From the cell containing the given text, extract its center point as [x, y] coordinate. 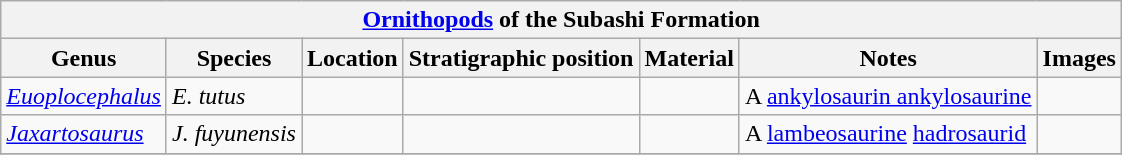
Material [689, 58]
Ornithopods of the Subashi Formation [562, 20]
A ankylosaurin ankylosaurine [888, 96]
Euoplocephalus [84, 96]
Species [234, 58]
Images [1079, 58]
Genus [84, 58]
Stratigraphic position [521, 58]
J. fuyunensis [234, 134]
A lambeosaurine hadrosaurid [888, 134]
Jaxartosaurus [84, 134]
E. tutus [234, 96]
Location [353, 58]
Notes [888, 58]
